Search for the cell housing the specified text and yield its (X, Y) center coordinate. 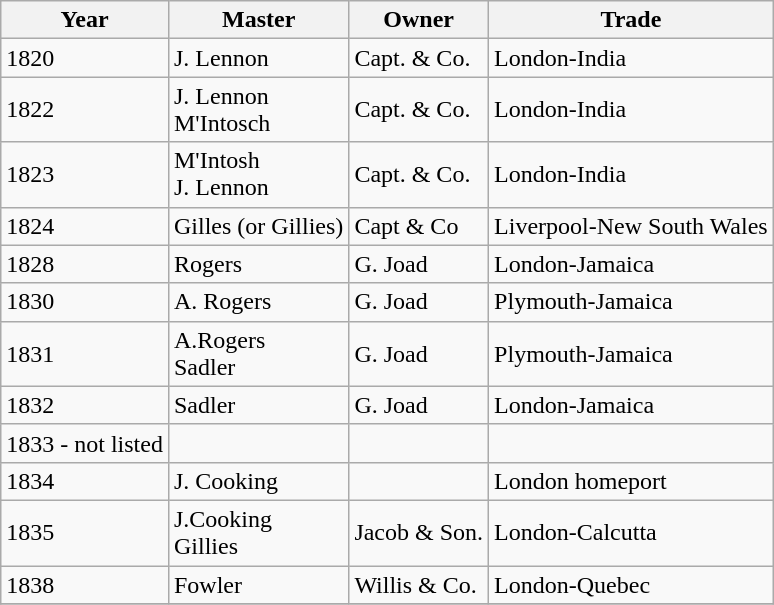
1838 (85, 585)
Willis & Co. (419, 585)
J. Lennon (258, 58)
London-Quebec (632, 585)
Master (258, 20)
1832 (85, 405)
Rogers (258, 264)
1835 (85, 532)
1824 (85, 226)
Sadler (258, 405)
1822 (85, 110)
London-Calcutta (632, 532)
M'IntoshJ. Lennon (258, 174)
Jacob & Son. (419, 532)
1831 (85, 354)
Capt & Co (419, 226)
London homeport (632, 481)
1834 (85, 481)
Fowler (258, 585)
J. LennonM'Intosch (258, 110)
Owner (419, 20)
Year (85, 20)
1828 (85, 264)
J. Cooking (258, 481)
Liverpool-New South Wales (632, 226)
A. Rogers (258, 302)
A.RogersSadler (258, 354)
1820 (85, 58)
1833 - not listed (85, 443)
J.CookingGillies (258, 532)
1823 (85, 174)
Trade (632, 20)
1830 (85, 302)
Gilles (or Gillies) (258, 226)
